From the cell containing the given text, extract its center point as (x, y) coordinate. 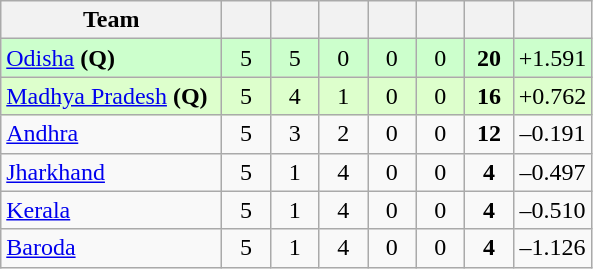
Baroda (112, 248)
–0.191 (552, 134)
Kerala (112, 210)
3 (294, 134)
–1.126 (552, 248)
+1.591 (552, 58)
Madhya Pradesh (Q) (112, 96)
Jharkhand (112, 172)
16 (490, 96)
Andhra (112, 134)
+0.762 (552, 96)
2 (344, 134)
Odisha (Q) (112, 58)
–0.510 (552, 210)
12 (490, 134)
Team (112, 20)
20 (490, 58)
–0.497 (552, 172)
